Return the [x, y] coordinate for the center point of the cell that contains the specified text.  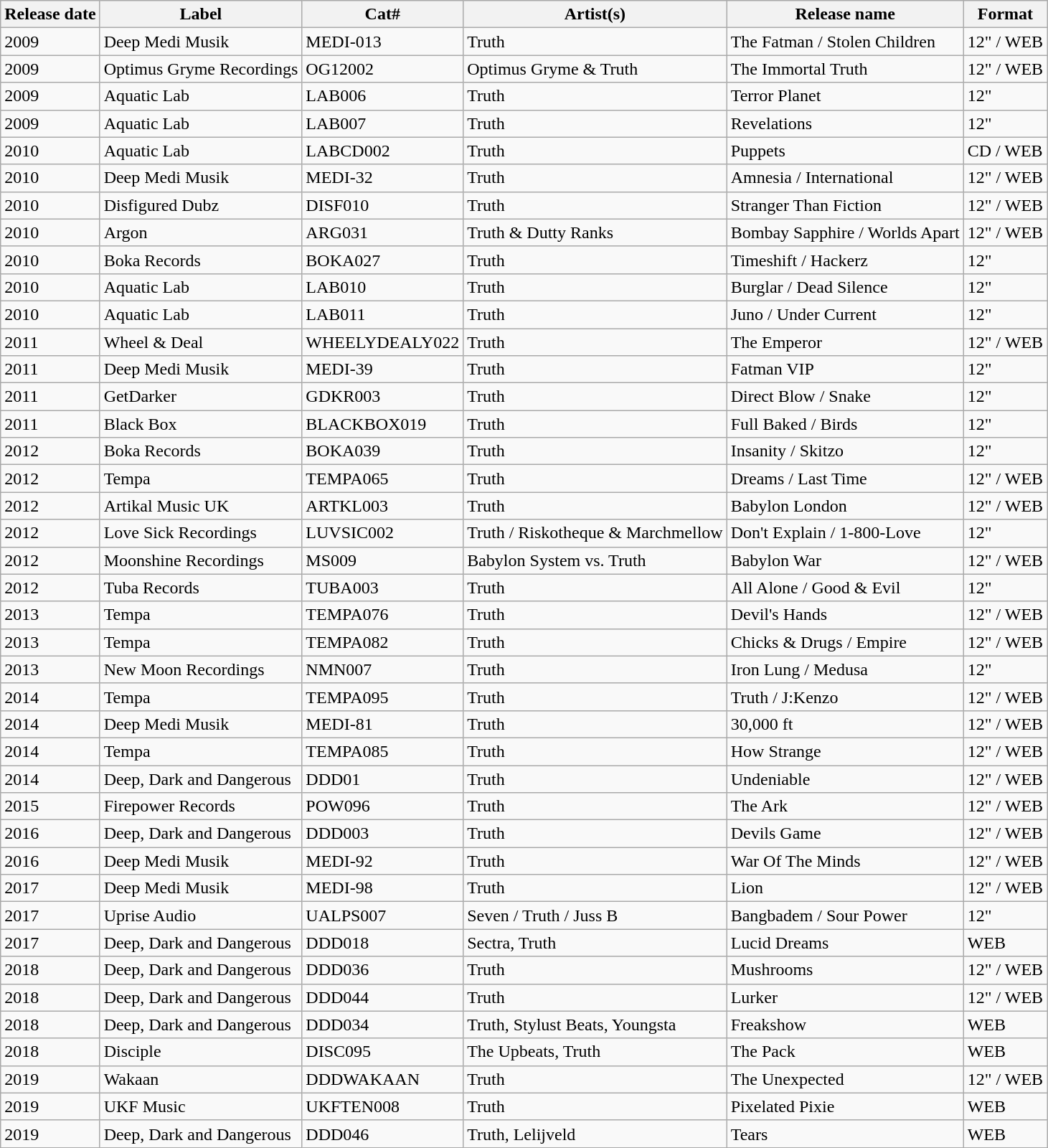
UKF Music [201, 1106]
OG12002 [383, 69]
ARTKL003 [383, 506]
2015 [50, 806]
LAB007 [383, 123]
MEDI-98 [383, 888]
Seven / Truth / Juss B [595, 916]
How Strange [845, 751]
New Moon Recordings [201, 669]
Black Box [201, 424]
MEDI-81 [383, 724]
DDD044 [383, 997]
DDD003 [383, 834]
Moonshine Recordings [201, 560]
TEMPA082 [383, 642]
Tuba Records [201, 588]
POW096 [383, 806]
Truth / J:Kenzo [845, 697]
Lucid Dreams [845, 943]
DISC095 [383, 1052]
Puppets [845, 151]
Amnesia / International [845, 178]
Freakshow [845, 1025]
Label [201, 14]
Love Sick Recordings [201, 533]
Sectra, Truth [595, 943]
Firepower Records [201, 806]
Dreams / Last Time [845, 479]
The Pack [845, 1052]
Devils Game [845, 834]
War Of The Minds [845, 861]
Release date [50, 14]
The Immortal Truth [845, 69]
Wakaan [201, 1079]
NMN007 [383, 669]
Format [1005, 14]
BOKA039 [383, 451]
Pixelated Pixie [845, 1106]
MS009 [383, 560]
LAB011 [383, 314]
TUBA003 [383, 588]
DDD046 [383, 1134]
LAB006 [383, 96]
Mushrooms [845, 970]
Stranger Than Fiction [845, 205]
The Emperor [845, 342]
Undeniable [845, 778]
BLACKBOX019 [383, 424]
The Upbeats, Truth [595, 1052]
TEMPA095 [383, 697]
MEDI-32 [383, 178]
Bangbadem / Sour Power [845, 916]
Artist(s) [595, 14]
Devil's Hands [845, 615]
Lurker [845, 997]
DDD01 [383, 778]
Babylon War [845, 560]
TEMPA076 [383, 615]
MEDI-013 [383, 42]
Revelations [845, 123]
Timeshift / Hackerz [845, 260]
Babylon System vs. Truth [595, 560]
TEMPA085 [383, 751]
Argon [201, 232]
BOKA027 [383, 260]
UKFTEN008 [383, 1106]
Burglar / Dead Silence [845, 287]
Fatman VIP [845, 370]
Direct Blow / Snake [845, 397]
The Unexpected [845, 1079]
Iron Lung / Medusa [845, 669]
Juno / Under Current [845, 314]
Don't Explain / 1-800-Love [845, 533]
DDD018 [383, 943]
Disciple [201, 1052]
Truth / Riskotheque & Marchmellow [595, 533]
UALPS007 [383, 916]
Optimus Gryme & Truth [595, 69]
Babylon London [845, 506]
All Alone / Good & Evil [845, 588]
Optimus Gryme Recordings [201, 69]
Tears [845, 1134]
Disfigured Dubz [201, 205]
Artikal Music UK [201, 506]
DISF010 [383, 205]
MEDI-92 [383, 861]
Uprise Audio [201, 916]
Truth & Dutty Ranks [595, 232]
Lion [845, 888]
DDD036 [383, 970]
TEMPA065 [383, 479]
Full Baked / Birds [845, 424]
LUVSIC002 [383, 533]
ARG031 [383, 232]
Insanity / Skitzo [845, 451]
DDDWAKAAN [383, 1079]
The Fatman / Stolen Children [845, 42]
Terror Planet [845, 96]
LABCD002 [383, 151]
Bombay Sapphire / Worlds Apart [845, 232]
LAB010 [383, 287]
Wheel & Deal [201, 342]
Truth, Lelijveld [595, 1134]
Release name [845, 14]
MEDI-39 [383, 370]
GetDarker [201, 397]
30,000 ft [845, 724]
WHEELYDEALY022 [383, 342]
The Ark [845, 806]
Truth, Stylust Beats, Youngsta [595, 1025]
CD / WEB [1005, 151]
DDD034 [383, 1025]
Cat# [383, 14]
Chicks & Drugs / Empire [845, 642]
GDKR003 [383, 397]
